Detect which cell encompasses the target text, then output its (x, y) center coordinate. 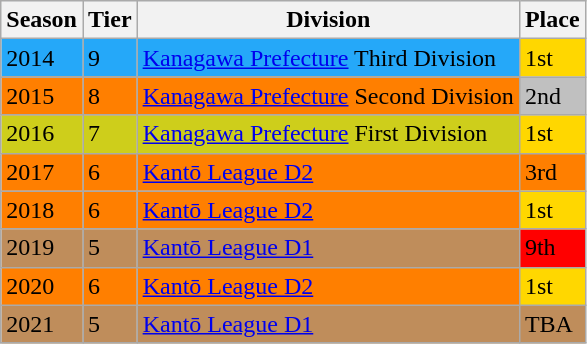
2nd (552, 96)
Division (328, 20)
Kanagawa Prefecture First Division (328, 134)
Kanagawa Prefecture Second Division (328, 96)
9th (552, 248)
2017 (42, 172)
2020 (42, 286)
2019 (42, 248)
8 (110, 96)
Season (42, 20)
2016 (42, 134)
2015 (42, 96)
2014 (42, 58)
7 (110, 134)
TBA (552, 324)
2018 (42, 210)
9 (110, 58)
Tier (110, 20)
Place (552, 20)
2021 (42, 324)
3rd (552, 172)
Kanagawa Prefecture Third Division (328, 58)
